Capture the cell that displays the provided text and extract its (x, y) central coordinate. 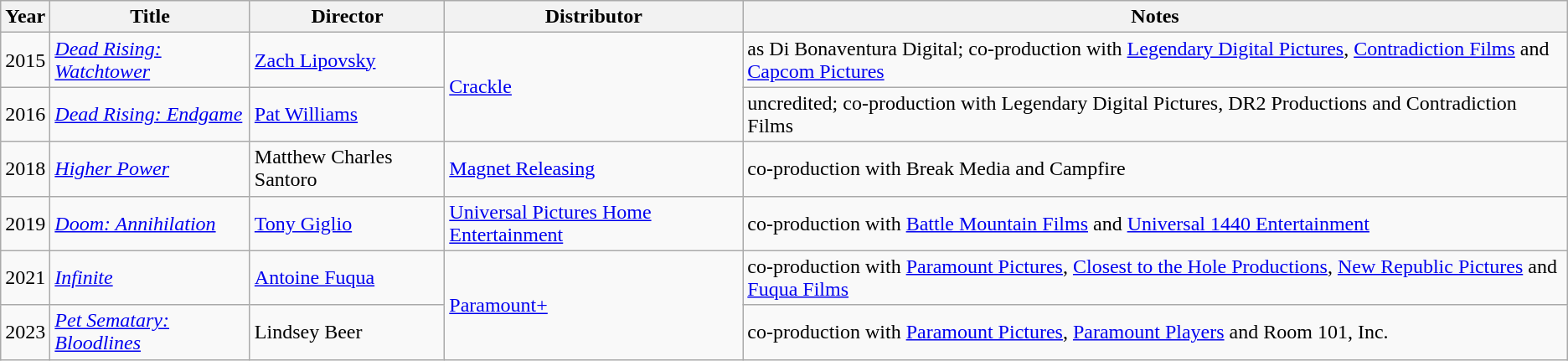
Dead Rising: Endgame (150, 114)
Distributor (594, 17)
co-production with Break Media and Campfire (1155, 169)
Antoine Fuqua (347, 278)
Matthew Charles Santoro (347, 169)
2016 (25, 114)
Title (150, 17)
Doom: Annihilation (150, 223)
Zach Lipovsky (347, 60)
2015 (25, 60)
Tony Giglio (347, 223)
uncredited; co-production with Legendary Digital Pictures, DR2 Productions and Contradiction Films (1155, 114)
2019 (25, 223)
as Di Bonaventura Digital; co-production with Legendary Digital Pictures, Contradiction Films and Capcom Pictures (1155, 60)
Paramount+ (594, 305)
Infinite (150, 278)
co-production with Paramount Pictures, Closest to the Hole Productions, New Republic Pictures and Fuqua Films (1155, 278)
Universal Pictures Home Entertainment (594, 223)
co-production with Battle Mountain Films and Universal 1440 Entertainment (1155, 223)
2018 (25, 169)
Lindsey Beer (347, 332)
Pet Sematary: Bloodlines (150, 332)
Year (25, 17)
Crackle (594, 87)
Higher Power (150, 169)
Pat Williams (347, 114)
2021 (25, 278)
Director (347, 17)
co-production with Paramount Pictures, Paramount Players and Room 101, Inc. (1155, 332)
Notes (1155, 17)
Magnet Releasing (594, 169)
2023 (25, 332)
Dead Rising: Watchtower (150, 60)
